Output the [X, Y] coordinate of the center of the cell containing the given text.  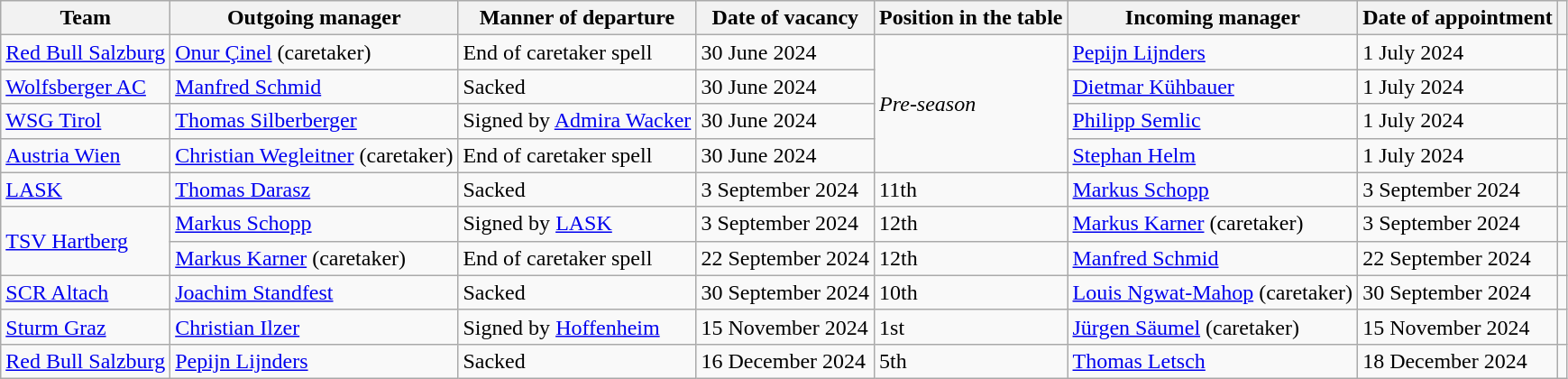
Signed by Hoffenheim [577, 327]
Joachim Standfest [314, 292]
11th [971, 189]
Position in the table [971, 18]
Dietmar Kühbauer [1213, 87]
5th [971, 361]
Manner of departure [577, 18]
Pre-season [971, 104]
Jürgen Säumel (caretaker) [1213, 327]
Date of vacancy [785, 18]
Sturm Graz [86, 327]
18 December 2024 [1458, 361]
Christian Wegleitner (caretaker) [314, 155]
Louis Ngwat-Mahop (caretaker) [1213, 292]
Philipp Semlic [1213, 121]
Thomas Darasz [314, 189]
10th [971, 292]
SCR Altach [86, 292]
TSV Hartberg [86, 241]
Austria Wien [86, 155]
Signed by Admira Wacker [577, 121]
Thomas Silberberger [314, 121]
1st [971, 327]
Outgoing manager [314, 18]
Team [86, 18]
Signed by LASK [577, 224]
Stephan Helm [1213, 155]
Thomas Letsch [1213, 361]
Wolfsberger AC [86, 87]
LASK [86, 189]
Incoming manager [1213, 18]
Christian Ilzer [314, 327]
16 December 2024 [785, 361]
Date of appointment [1458, 18]
WSG Tirol [86, 121]
Onur Çinel (caretaker) [314, 52]
